Extract the [X, Y] coordinate from the center of the cell holding the provided text.  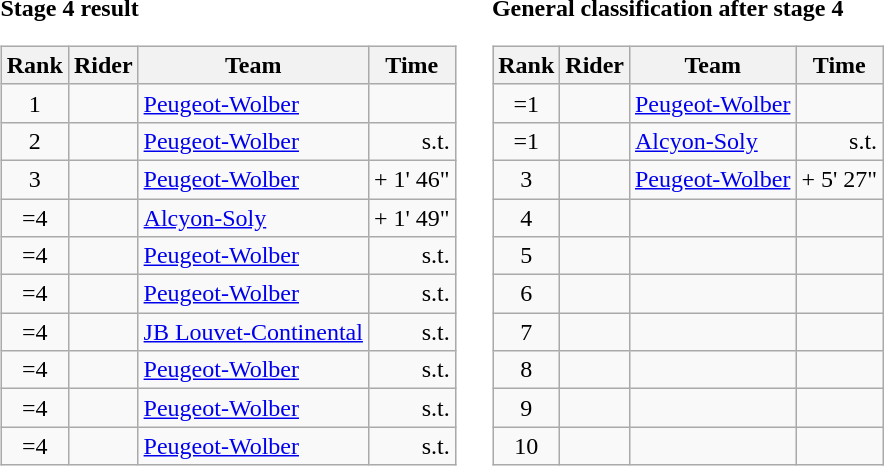
8 [526, 370]
10 [526, 446]
+ 5' 27" [840, 179]
2 [34, 141]
7 [526, 332]
9 [526, 408]
+ 1' 49" [412, 217]
JB Louvet-Continental [253, 332]
4 [526, 217]
+ 1' 46" [412, 179]
5 [526, 256]
1 [34, 103]
6 [526, 294]
